Extract the [x, y] coordinate from the center of the cell holding the provided text.  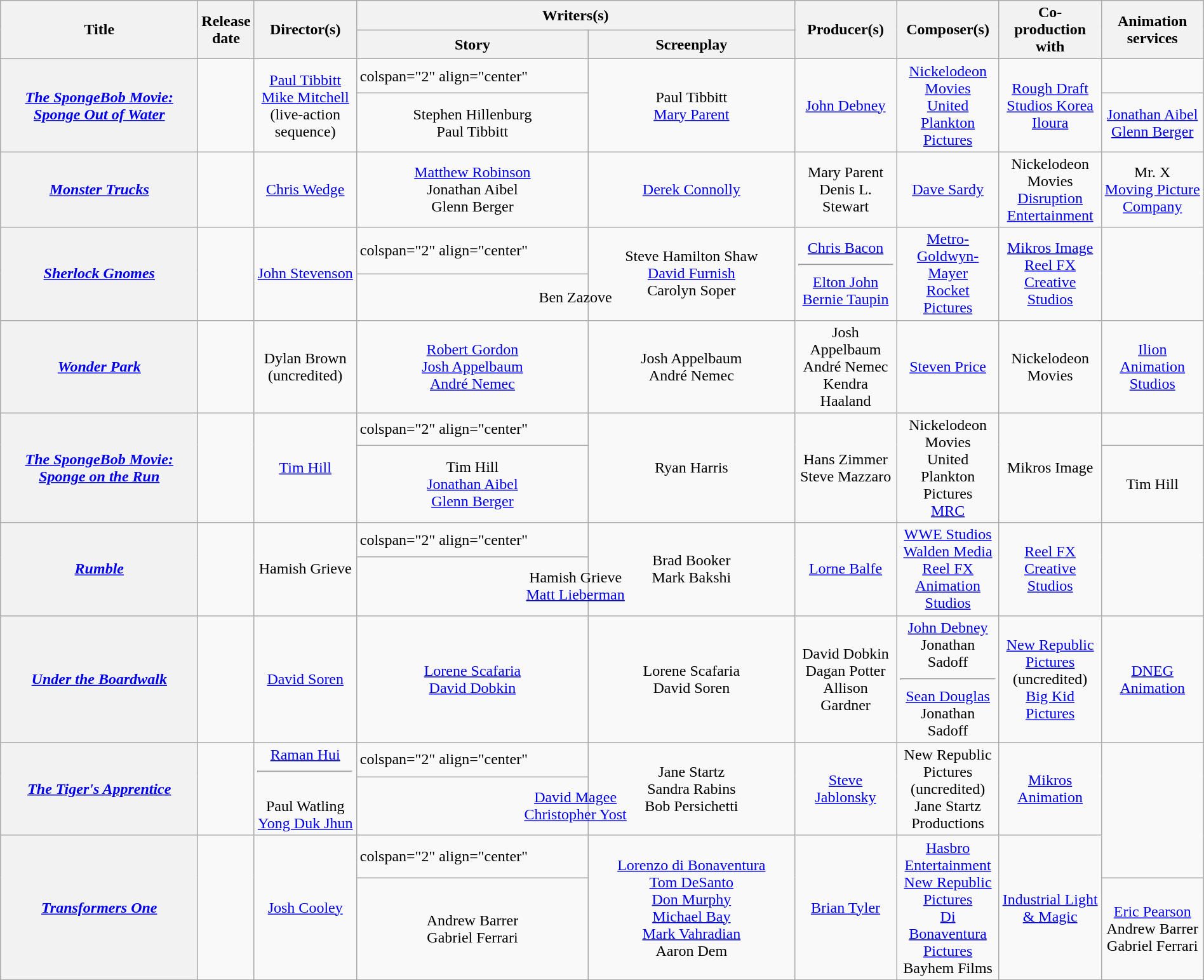
Brad BookerMark Bakshi [692, 569]
Nickelodeon MoviesDisruption Entertainment [1050, 189]
Hans ZimmerSteve Mazzaro [846, 467]
Dave Sardy [947, 189]
Ben Zazove [575, 297]
Stephen HillenburgPaul Tibbitt [472, 123]
Lorene ScafariaDavid Dobkin [472, 679]
Steve Hamilton ShawDavid FurnishCarolyn Soper [692, 274]
Chris Wedge [305, 189]
The SpongeBob Movie: Sponge on the Run [99, 467]
John Debney [846, 105]
Screenplay [692, 44]
David DobkinDagan PotterAllison Gardner [846, 679]
David Soren [305, 679]
Josh AppelbaumAndré NemecKendra Haaland [846, 366]
Mary ParentDenis L. Stewart [846, 189]
Reel FX Creative Studios [1050, 569]
Metro-Goldwyn-MayerRocket Pictures [947, 274]
Wonder Park [99, 366]
Tim HillJonathan AibelGlenn Berger [472, 484]
Josh AppelbaumAndré Nemec [692, 366]
The SpongeBob Movie: Sponge Out of Water [99, 105]
Hamish GrieveMatt Lieberman [575, 586]
Ilion Animation Studios [1152, 366]
DNEG Animation [1152, 679]
Andrew BarrerGabriel Ferrari [472, 929]
Writers(s) [575, 15]
Paul TibbittMary Parent [692, 105]
Dylan Brown(uncredited) [305, 366]
Director(s) [305, 30]
Producer(s) [846, 30]
Hasbro EntertainmentNew Republic PicturesDi Bonaventura PicturesBayhem Films [947, 907]
Eric PearsonAndrew BarrerGabriel Ferrari [1152, 929]
Mr. XMoving Picture Company [1152, 189]
Matthew RobinsonJonathan AibelGlenn Berger [472, 189]
Derek Connolly [692, 189]
New Republic Pictures (uncredited)Jane Startz Productions [947, 789]
Robert GordonJosh AppelbaumAndré Nemec [472, 366]
John Stevenson [305, 274]
New Republic Pictures (uncredited)Big Kid Pictures [1050, 679]
Ryan Harris [692, 467]
Story [472, 44]
Mikros Animation [1050, 789]
Nickelodeon MoviesUnited Plankton PicturesMRC [947, 467]
Nickelodeon MoviesUnited Plankton Pictures [947, 105]
Sherlock Gnomes [99, 274]
Animation services [1152, 30]
Lorne Balfe [846, 569]
Hamish Grieve [305, 569]
David MageeChristopher Yost [575, 806]
Lorene ScafariaDavid Soren [692, 679]
Lorenzo di BonaventuraTom DeSantoDon MurphyMichael BayMark VahradianAaron Dem [692, 907]
Composer(s) [947, 30]
Rumble [99, 569]
Steven Price [947, 366]
Paul TibbittMike Mitchell (live-action sequence) [305, 105]
Monster Trucks [99, 189]
Chris BaconElton JohnBernie Taupin [846, 274]
Release date [226, 30]
Rough Draft Studios KoreaIloura [1050, 105]
Industrial Light & Magic [1050, 907]
Brian Tyler [846, 907]
Jonathan AibelGlenn Berger [1152, 123]
Under the Boardwalk [99, 679]
Co-production with [1050, 30]
WWE StudiosWalden MediaReel FX Animation Studios [947, 569]
Mikros ImageReel FX Creative Studios [1050, 274]
Title [99, 30]
Jane StartzSandra RabinsBob Persichetti [692, 789]
Steve Jablonsky [846, 789]
Josh Cooley [305, 907]
Mikros Image [1050, 467]
Raman Hui Paul WatlingYong Duk Jhun [305, 789]
Transformers One [99, 907]
John DebneyJonathan SadoffSean DouglasJonathan Sadoff [947, 679]
Nickelodeon Movies [1050, 366]
The Tiger's Apprentice [99, 789]
